From the cell containing the given text, extract its center point as [X, Y] coordinate. 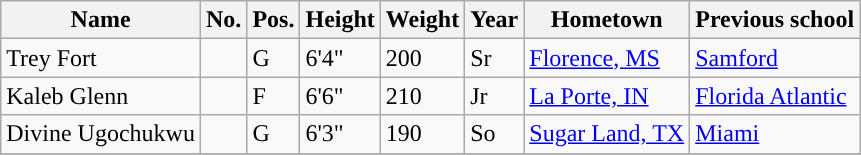
Pos. [274, 20]
Trey Fort [101, 58]
F [274, 96]
Height [340, 20]
La Porte, IN [607, 96]
Sr [494, 58]
Hometown [607, 20]
6'3" [340, 134]
Divine Ugochukwu [101, 134]
Florence, MS [607, 58]
Jr [494, 96]
Previous school [775, 20]
210 [422, 96]
Name [101, 20]
190 [422, 134]
6'6" [340, 96]
Kaleb Glenn [101, 96]
Samford [775, 58]
6'4" [340, 58]
Year [494, 20]
Miami [775, 134]
Weight [422, 20]
So [494, 134]
Florida Atlantic [775, 96]
No. [223, 20]
Sugar Land, TX [607, 134]
200 [422, 58]
